Capture the cell that displays the provided text and extract its (x, y) central coordinate. 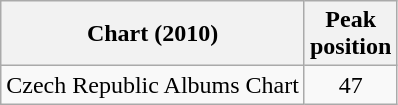
Chart (2010) (153, 34)
Peakposition (350, 34)
47 (350, 85)
Czech Republic Albums Chart (153, 85)
